Determine the [X, Y] coordinate at the center of the cell enclosing the given text.  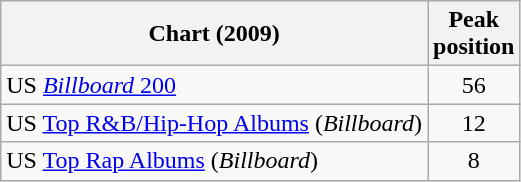
US Top Rap Albums (Billboard) [214, 161]
Peakposition [474, 34]
12 [474, 123]
56 [474, 85]
US Billboard 200 [214, 85]
US Top R&B/Hip-Hop Albums (Billboard) [214, 123]
Chart (2009) [214, 34]
8 [474, 161]
